Provide the [X, Y] coordinate of the cell's center where the given text is located.  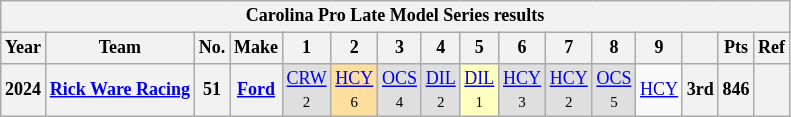
9 [660, 48]
HCY [660, 90]
3rd [700, 90]
HCY6 [354, 90]
Team [120, 48]
Pts [736, 48]
HCY3 [522, 90]
4 [440, 48]
7 [568, 48]
HCY2 [568, 90]
DIL2 [440, 90]
Carolina Pro Late Model Series results [396, 16]
5 [480, 48]
2024 [24, 90]
8 [614, 48]
No. [212, 48]
1 [306, 48]
2 [354, 48]
Ford [256, 90]
Year [24, 48]
3 [400, 48]
Rick Ware Racing [120, 90]
CRW2 [306, 90]
OCS5 [614, 90]
OCS4 [400, 90]
51 [212, 90]
846 [736, 90]
DIL1 [480, 90]
Make [256, 48]
Ref [772, 48]
6 [522, 48]
